Provide the (X, Y) coordinate of the cell's center where the given text is located.  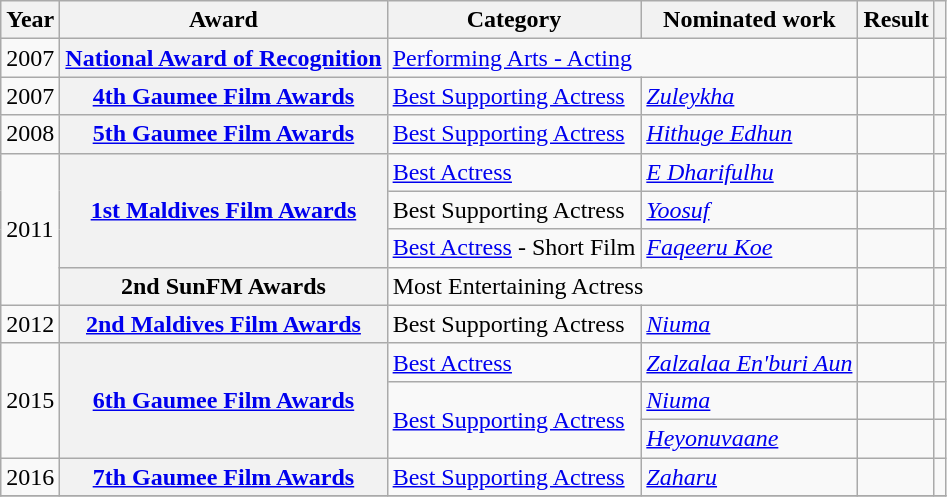
2012 (30, 324)
Most Entertaining Actress (622, 286)
2nd Maldives Film Awards (224, 324)
2nd SunFM Awards (224, 286)
E Dharifulhu (750, 172)
Performing Arts - Acting (622, 58)
Zalzalaa En'buri Aun (750, 362)
Category (514, 20)
2015 (30, 400)
1st Maldives Film Awards (224, 210)
Yoosuf (750, 210)
Best Actress - Short Film (514, 248)
Nominated work (750, 20)
Result (896, 20)
Award (224, 20)
2008 (30, 134)
5th Gaumee Film Awards (224, 134)
2011 (30, 229)
Heyonuvaane (750, 438)
Hithuge Edhun (750, 134)
6th Gaumee Film Awards (224, 400)
Year (30, 20)
Zaharu (750, 477)
7th Gaumee Film Awards (224, 477)
Zuleykha (750, 96)
National Award of Recognition (224, 58)
4th Gaumee Film Awards (224, 96)
Faqeeru Koe (750, 248)
2016 (30, 477)
